Return [x, y] of the center of cell containing provided text 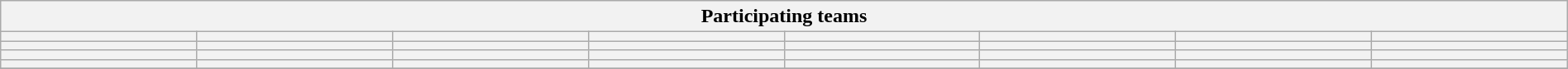
Participating teams [784, 16]
